Pinpoint the cell where the given text exists, returning its [X, Y] midpoint coordinate. 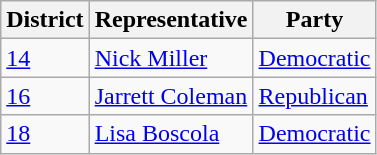
District [45, 20]
Representative [171, 20]
Lisa Boscola [171, 134]
Republican [314, 96]
Nick Miller [171, 58]
14 [45, 58]
Jarrett Coleman [171, 96]
Party [314, 20]
18 [45, 134]
16 [45, 96]
